Provide the [X, Y] coordinate of the cell's center where the given text is located.  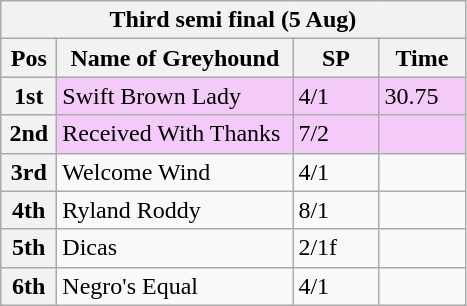
8/1 [336, 210]
2nd [29, 134]
6th [29, 286]
1st [29, 96]
4th [29, 210]
Welcome Wind [175, 172]
Negro's Equal [175, 286]
5th [29, 248]
7/2 [336, 134]
Swift Brown Lady [175, 96]
Name of Greyhound [175, 58]
Dicas [175, 248]
2/1f [336, 248]
Received With Thanks [175, 134]
Pos [29, 58]
3rd [29, 172]
SP [336, 58]
30.75 [422, 96]
Ryland Roddy [175, 210]
Time [422, 58]
Third semi final (5 Aug) [233, 20]
